For the text-containing cell, return its midpoint in (X, Y) coordinate format. 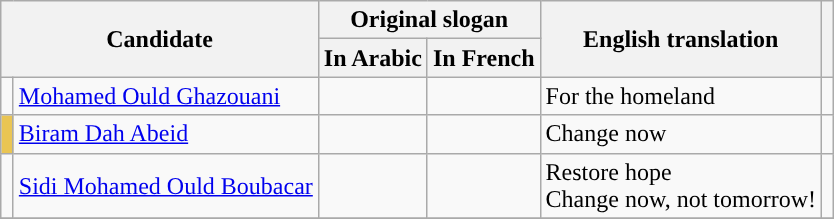
In Arabic (372, 58)
Biram Dah Abeid (166, 134)
In French (484, 58)
Mohamed Ould Ghazouani (166, 96)
Restore hopeChange now, not tomorrow! (680, 186)
English translation (680, 39)
Change now (680, 134)
Candidate (160, 39)
Sidi Mohamed Ould Boubacar (166, 186)
Original slogan (429, 20)
For the homeland (680, 96)
